Identify which cell holds the provided text, then report its (X, Y) central coordinate. 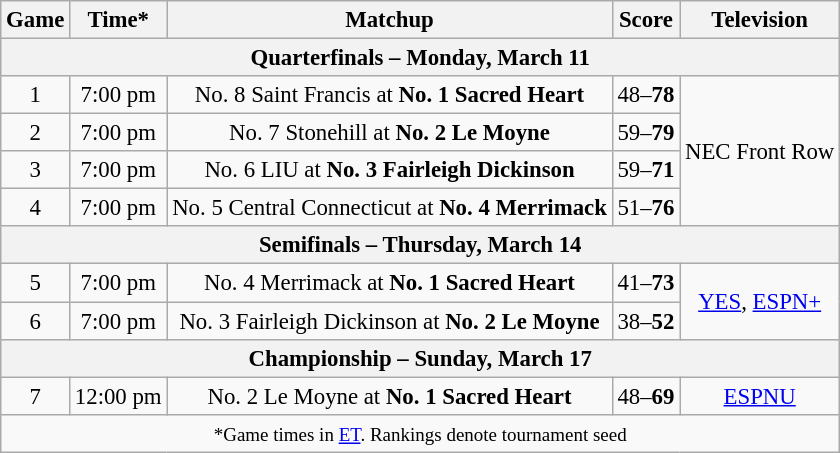
2 (36, 133)
Quarterfinals – Monday, March 11 (420, 58)
No. 4 Merrimack at No. 1 Sacred Heart (390, 283)
No. 6 LIU at No. 3 Fairleigh Dickinson (390, 170)
1 (36, 95)
Television (760, 20)
12:00 pm (118, 396)
4 (36, 208)
38–52 (646, 321)
Championship – Sunday, March 17 (420, 358)
59–71 (646, 170)
3 (36, 170)
6 (36, 321)
No. 8 Saint Francis at No. 1 Sacred Heart (390, 95)
Score (646, 20)
No. 2 Le Moyne at No. 1 Sacred Heart (390, 396)
No. 3 Fairleigh Dickinson at No. 2 Le Moyne (390, 321)
Semifinals – Thursday, March 14 (420, 245)
48–69 (646, 396)
5 (36, 283)
48–78 (646, 95)
7 (36, 396)
No. 7 Stonehill at No. 2 Le Moyne (390, 133)
41–73 (646, 283)
YES, ESPN+ (760, 302)
Game (36, 20)
59–79 (646, 133)
Matchup (390, 20)
ESPNU (760, 396)
NEC Front Row (760, 151)
51–76 (646, 208)
No. 5 Central Connecticut at No. 4 Merrimack (390, 208)
Time* (118, 20)
*Game times in ET. Rankings denote tournament seed (420, 433)
